Output the [X, Y] coordinate of the center of the cell containing the given text.  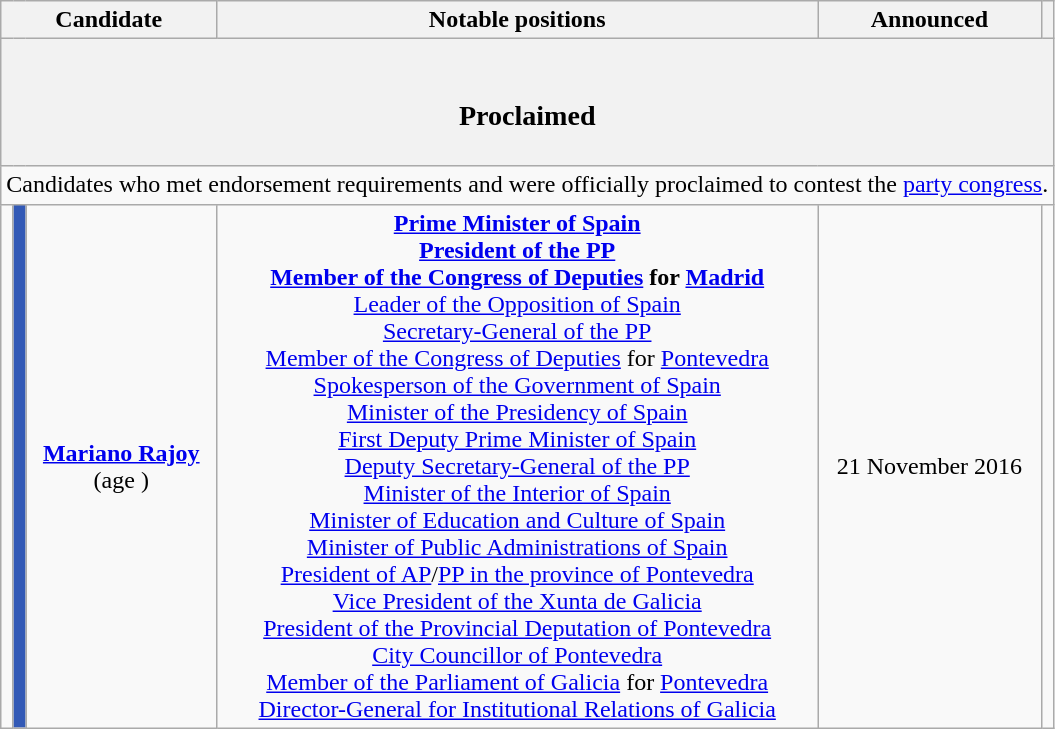
Announced [930, 20]
Notable positions [518, 20]
21 November 2016 [930, 466]
Candidates who met endorsement requirements and were officially proclaimed to contest the party congress. [528, 185]
Proclaimed [528, 102]
Candidate [109, 20]
Mariano Rajoy(age ) [122, 466]
